Output the (X, Y) coordinate of the center of the cell containing the given text.  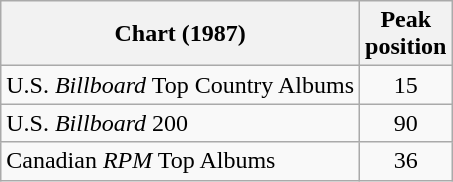
Canadian RPM Top Albums (180, 161)
U.S. Billboard 200 (180, 123)
15 (406, 85)
36 (406, 161)
Peakposition (406, 34)
90 (406, 123)
U.S. Billboard Top Country Albums (180, 85)
Chart (1987) (180, 34)
